Extract the (X, Y) coordinate from the center of the cell holding the provided text.  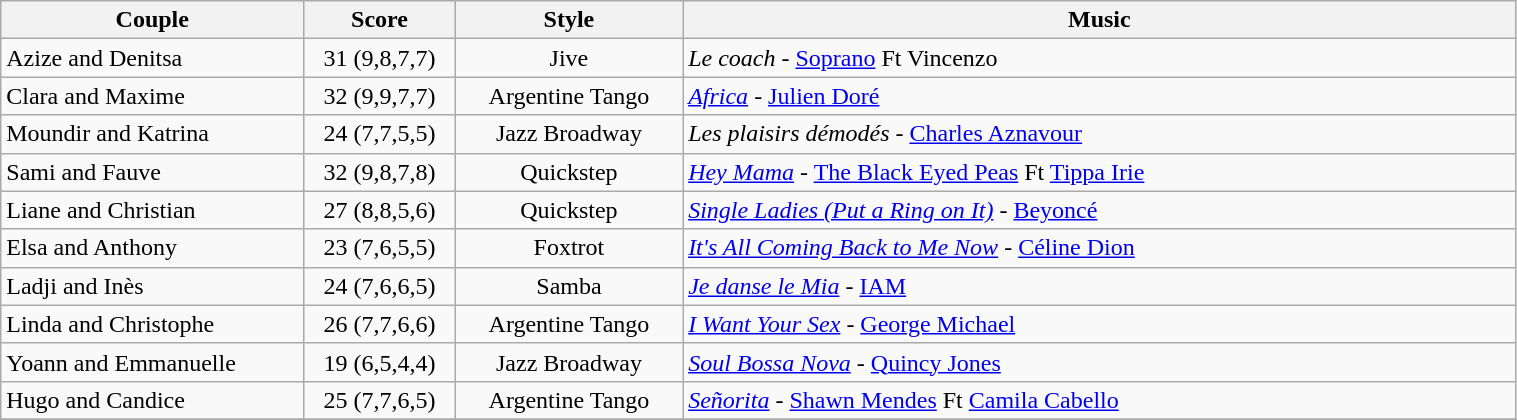
Moundir and Katrina (152, 134)
19 (6,5,4,4) (380, 362)
Azize and Denitsa (152, 58)
Le coach - Soprano Ft Vincenzo (1100, 58)
Samba (568, 286)
Señorita - Shawn Mendes Ft Camila Cabello (1100, 400)
25 (7,7,6,5) (380, 400)
Music (1100, 20)
Style (568, 20)
Africa - Julien Doré (1100, 96)
32 (9,9,7,7) (380, 96)
Hey Mama - The Black Eyed Peas Ft Tippa Irie (1100, 172)
Yoann and Emmanuelle (152, 362)
Clara and Maxime (152, 96)
Foxtrot (568, 248)
31 (9,8,7,7) (380, 58)
Score (380, 20)
Linda and Christophe (152, 324)
Elsa and Anthony (152, 248)
It's All Coming Back to Me Now - Céline Dion (1100, 248)
Hugo and Candice (152, 400)
Single Ladies (Put a Ring on It) - Beyoncé (1100, 210)
Couple (152, 20)
Soul Bossa Nova - Quincy Jones (1100, 362)
Je danse le Mia - IAM (1100, 286)
26 (7,7,6,6) (380, 324)
Ladji and Inès (152, 286)
32 (9,8,7,8) (380, 172)
24 (7,7,5,5) (380, 134)
Liane and Christian (152, 210)
27 (8,8,5,6) (380, 210)
Les plaisirs démodés - Charles Aznavour (1100, 134)
23 (7,6,5,5) (380, 248)
I Want Your Sex - George Michael (1100, 324)
Sami and Fauve (152, 172)
24 (7,6,6,5) (380, 286)
Jive (568, 58)
